Provide the [X, Y] coordinate of the cell's center where the given text is located.  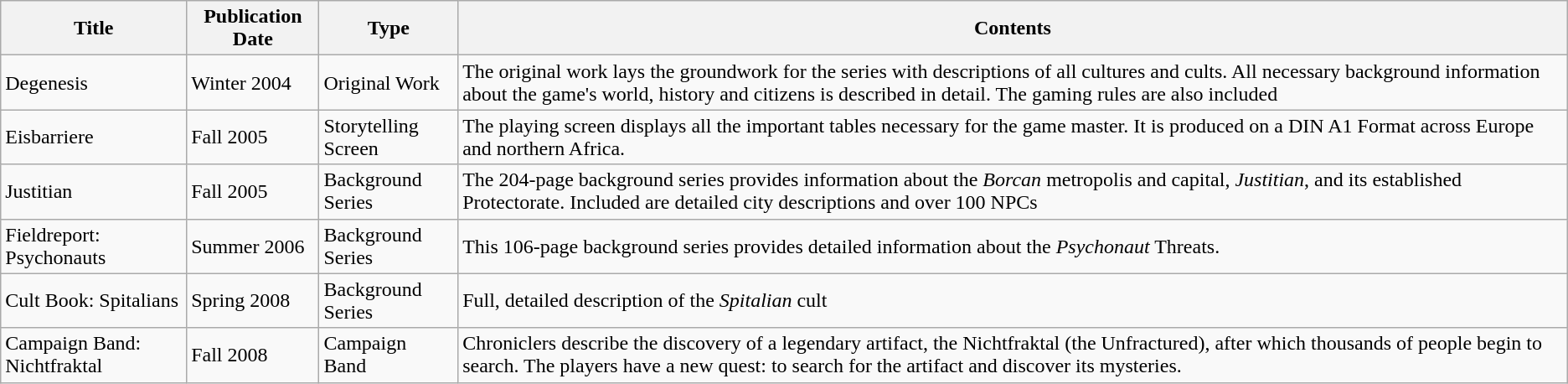
Full, detailed description of the Spitalian cult [1014, 300]
Fall 2008 [253, 355]
Campaign Band [389, 355]
Original Work [389, 82]
Spring 2008 [253, 300]
Cult Book: Spitalians [94, 300]
Type [389, 29]
Campaign Band: Nichtfraktal [94, 355]
Fieldreport: Psychonauts [94, 246]
Justitian [94, 191]
Summer 2006 [253, 246]
Storytelling Screen [389, 138]
Eisbarriere [94, 138]
Degenesis [94, 82]
Winter 2004 [253, 82]
Publication Date [253, 29]
This 106-page background series provides detailed information about the Psychonaut Threats. [1014, 246]
Title [94, 29]
Contents [1014, 29]
